Output the (X, Y) coordinate of the center of the cell containing the given text.  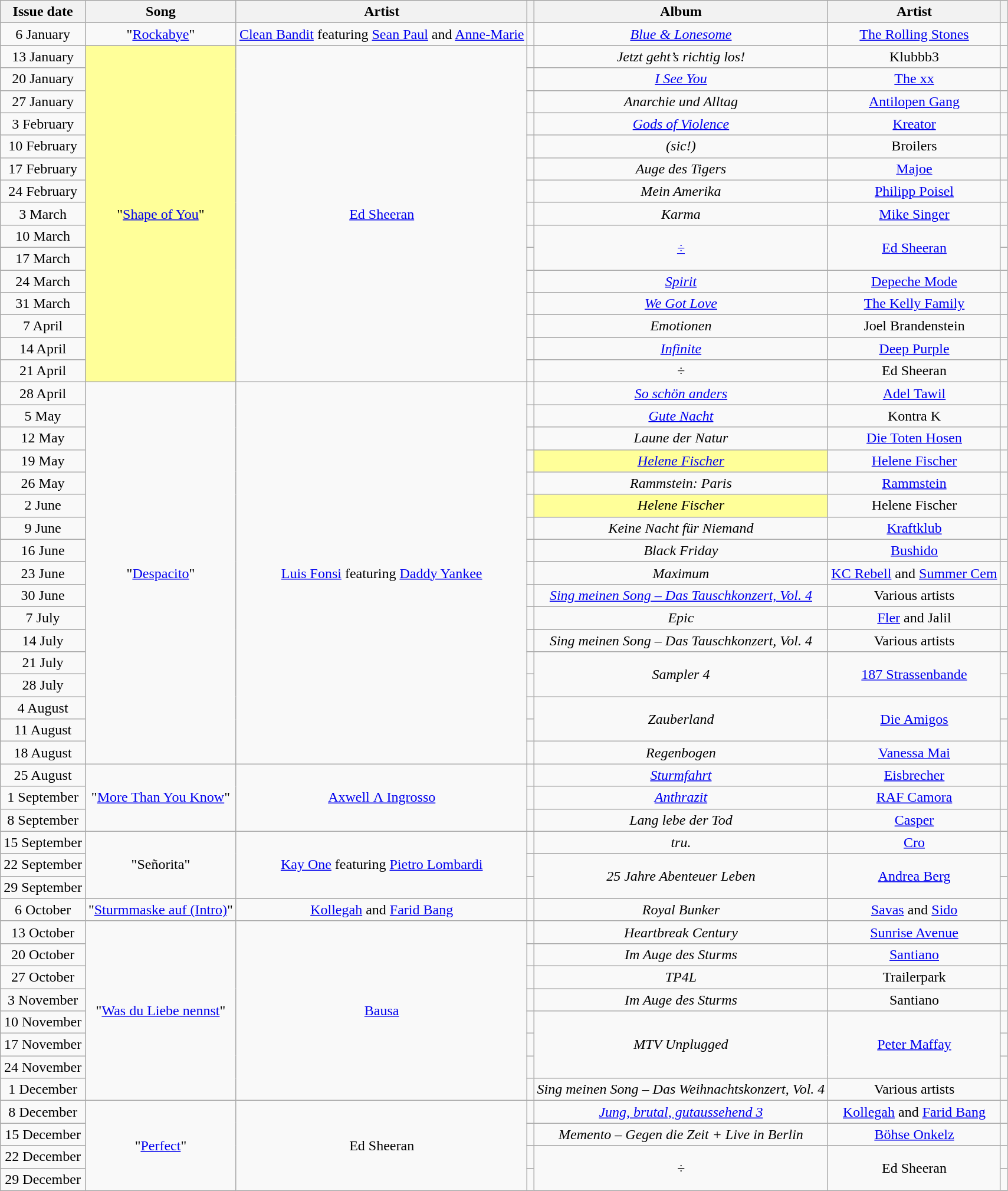
Zauberland (681, 719)
Rammstein (914, 483)
16 June (43, 550)
Anarchie und Alltag (681, 101)
10 November (43, 1022)
22 December (43, 1157)
17 November (43, 1045)
I See You (681, 79)
6 October (43, 910)
Karma (681, 214)
Emotionen (681, 326)
Album (681, 12)
RAF Camora (914, 798)
5 May (43, 416)
tru. (681, 842)
Mike Singer (914, 214)
Peter Maffay (914, 1045)
"Señorita" (160, 865)
Philipp Poisel (914, 191)
"Sturmmaske auf (Intro)" (160, 910)
9 June (43, 528)
Die Amigos (914, 719)
Trailerpark (914, 977)
1 December (43, 1090)
Adel Tawil (914, 393)
30 June (43, 595)
Bushido (914, 550)
15 September (43, 842)
18 August (43, 753)
Fler and Jalil (914, 618)
19 May (43, 461)
28 April (43, 393)
Gods of Violence (681, 124)
Die Toten Hosen (914, 438)
Epic (681, 618)
21 July (43, 663)
MTV Unplugged (681, 1045)
26 May (43, 483)
Depeche Mode (914, 281)
28 July (43, 685)
8 September (43, 820)
Savas and Sido (914, 910)
Maximum (681, 573)
23 June (43, 573)
Kraftklub (914, 528)
Jung, brutal, gutaussehend 3 (681, 1112)
24 March (43, 281)
Axwell Λ Ingrosso (382, 798)
3 November (43, 1000)
Auge des Tigers (681, 169)
13 October (43, 932)
22 September (43, 865)
Kontra K (914, 416)
Kay One featuring Pietro Lombardi (382, 865)
20 January (43, 79)
Vanessa Mai (914, 753)
Clean Bandit featuring Sean Paul and Anne-Marie (382, 34)
"Despacito" (160, 573)
24 February (43, 191)
Andrea Berg (914, 876)
Keine Nacht für Niemand (681, 528)
17 February (43, 169)
Bausa (382, 1010)
6 January (43, 34)
Laune der Natur (681, 438)
KC Rebell and Summer Cem (914, 573)
So schön anders (681, 393)
3 March (43, 214)
14 April (43, 349)
We Got Love (681, 304)
Mein Amerika (681, 191)
The Rolling Stones (914, 34)
Klubbb3 (914, 57)
The xx (914, 79)
Luis Fonsi featuring Daddy Yankee (382, 573)
10 February (43, 146)
Anthrazit (681, 798)
8 December (43, 1112)
187 Strassenbande (914, 674)
4 August (43, 708)
29 September (43, 887)
17 March (43, 258)
24 November (43, 1067)
Issue date (43, 12)
Regenbogen (681, 753)
Gute Nacht (681, 416)
Sturmfahrt (681, 775)
2 June (43, 506)
Rammstein: Paris (681, 483)
Jetzt geht’s richtig los! (681, 57)
Broilers (914, 146)
25 August (43, 775)
3 February (43, 124)
Sing meinen Song – Das Weihnachtskonzert, Vol. 4 (681, 1090)
Böhse Onkelz (914, 1134)
11 August (43, 730)
Blue & Lonesome (681, 34)
29 December (43, 1179)
10 March (43, 236)
25 Jahre Abenteuer Leben (681, 876)
"More Than You Know" (160, 798)
"Rockabye" (160, 34)
15 December (43, 1134)
31 March (43, 304)
14 July (43, 640)
1 September (43, 798)
Memento – Gegen die Zeit + Live in Berlin (681, 1134)
Heartbreak Century (681, 932)
Antilopen Gang (914, 101)
7 July (43, 618)
"Shape of You" (160, 214)
Deep Purple (914, 349)
The Kelly Family (914, 304)
Black Friday (681, 550)
Spirit (681, 281)
Infinite (681, 349)
Kreator (914, 124)
Eisbrecher (914, 775)
(sic!) (681, 146)
27 October (43, 977)
13 January (43, 57)
"Was du Liebe nennst" (160, 1010)
Majoe (914, 169)
Sunrise Avenue (914, 932)
TP4L (681, 977)
Song (160, 12)
21 April (43, 371)
20 October (43, 954)
Lang lebe der Tod (681, 820)
Cro (914, 842)
Sampler 4 (681, 674)
27 January (43, 101)
Joel Brandenstein (914, 326)
"Perfect" (160, 1146)
Casper (914, 820)
7 April (43, 326)
12 May (43, 438)
Royal Bunker (681, 910)
